Scan for the cell matching the given text and deliver its [x, y] coordinate at center. 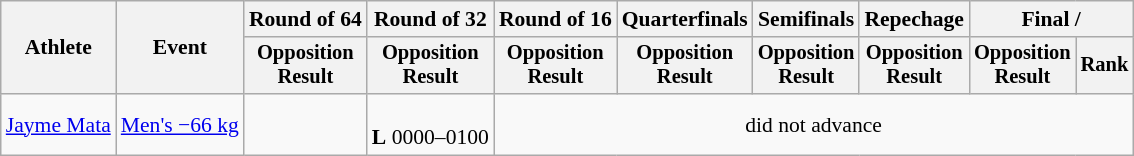
Round of 16 [556, 19]
Repechage [914, 19]
L 0000–0100 [430, 124]
Final / [1051, 19]
Event [180, 48]
Semifinals [806, 19]
Jayme Mata [58, 124]
did not advance [814, 124]
Rank [1105, 66]
Athlete [58, 48]
Quarterfinals [685, 19]
Round of 64 [306, 19]
Round of 32 [430, 19]
Men's −66 kg [180, 124]
